From the cell containing the given text, extract its center point as [X, Y] coordinate. 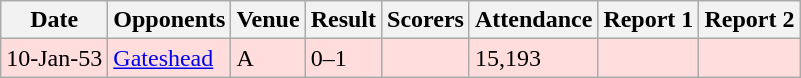
Report 1 [648, 20]
Date [54, 20]
Opponents [170, 20]
15,193 [533, 58]
0–1 [343, 58]
A [268, 58]
Result [343, 20]
Scorers [426, 20]
Report 2 [750, 20]
10-Jan-53 [54, 58]
Attendance [533, 20]
Gateshead [170, 58]
Venue [268, 20]
